Determine the [X, Y] coordinate at the center of the cell enclosing the given text.  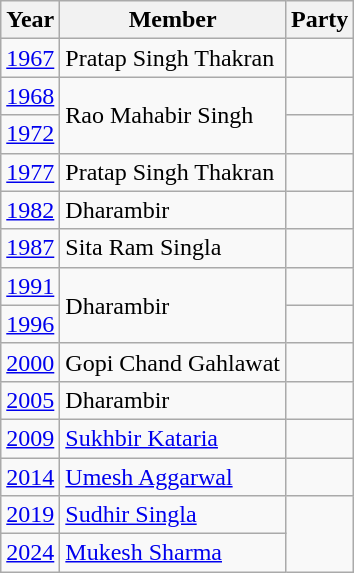
1972 [30, 134]
Umesh Aggarwal [173, 477]
1977 [30, 172]
Rao Mahabir Singh [173, 115]
Year [30, 20]
2005 [30, 400]
1996 [30, 324]
Mukesh Sharma [173, 553]
2014 [30, 477]
1968 [30, 96]
1982 [30, 210]
2024 [30, 553]
1987 [30, 248]
2009 [30, 438]
1991 [30, 286]
Gopi Chand Gahlawat [173, 362]
Sudhir Singla [173, 515]
2019 [30, 515]
Sukhbir Kataria [173, 438]
Sita Ram Singla [173, 248]
Party [319, 20]
1967 [30, 58]
Member [173, 20]
2000 [30, 362]
